Determine the [X, Y] coordinate at the center of the cell enclosing the given text.  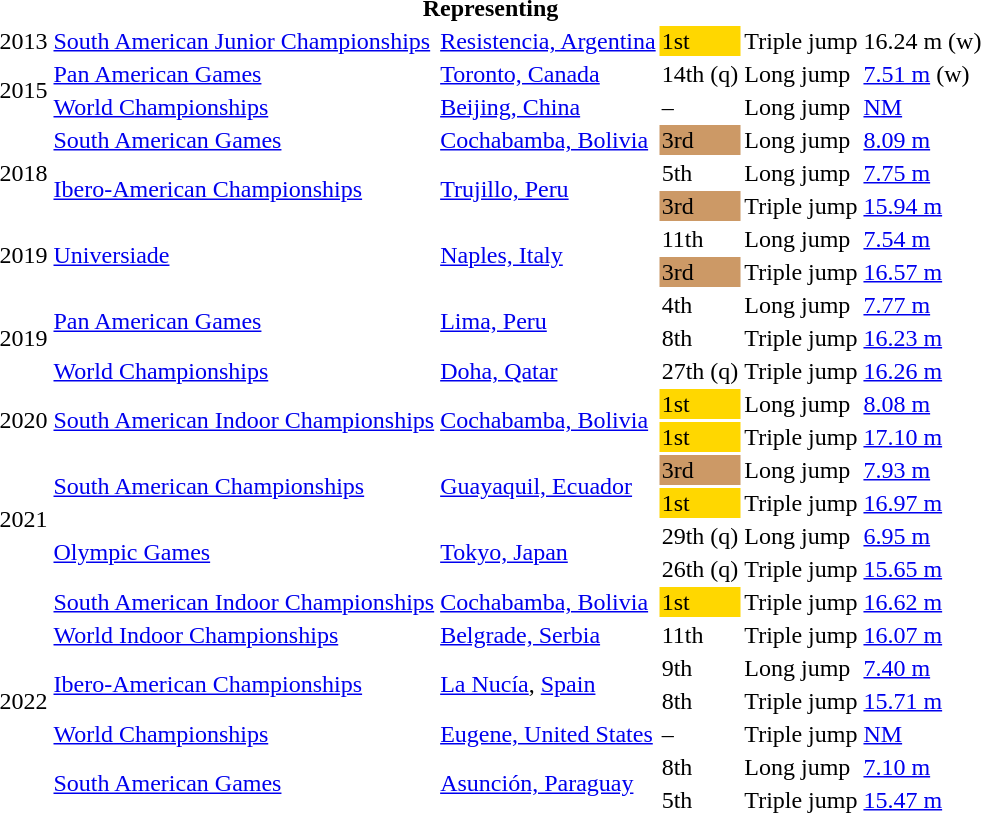
Trujillo, Peru [548, 190]
Beijing, China [548, 107]
4th [700, 305]
Resistencia, Argentina [548, 41]
Eugene, United States [548, 734]
South American Championships [244, 486]
9th [700, 668]
Toronto, Canada [548, 74]
South American Games [244, 140]
Guayaquil, Ecuador [548, 486]
Lima, Peru [548, 322]
La Nucía, Spain [548, 684]
29th (q) [700, 536]
World Indoor Championships [244, 635]
Universiade [244, 256]
5th [700, 173]
14th (q) [700, 74]
Naples, Italy [548, 256]
Tokyo, Japan [548, 552]
Olympic Games [244, 552]
South American Junior Championships [244, 41]
Belgrade, Serbia [548, 635]
26th (q) [700, 569]
Doha, Qatar [548, 371]
27th (q) [700, 371]
